Identify which cell holds the provided text, then report its (X, Y) central coordinate. 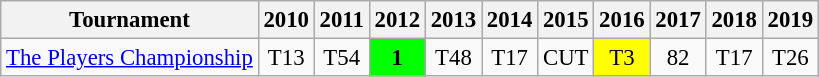
T48 (453, 58)
2019 (790, 20)
T13 (286, 58)
The Players Championship (130, 58)
2014 (510, 20)
CUT (566, 58)
2016 (622, 20)
Tournament (130, 20)
T26 (790, 58)
2013 (453, 20)
2015 (566, 20)
T54 (342, 58)
2011 (342, 20)
T3 (622, 58)
2017 (678, 20)
1 (397, 58)
82 (678, 58)
2012 (397, 20)
2010 (286, 20)
2018 (734, 20)
